Find where the given text appears and provide that cell's center as (X, Y) coordinate. 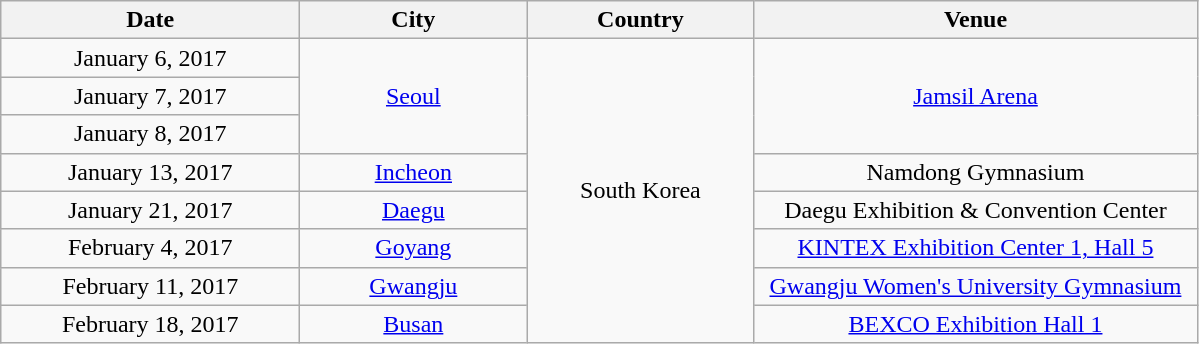
Venue (976, 20)
Jamsil Arena (976, 96)
Date (150, 20)
Seoul (414, 96)
Goyang (414, 248)
February 11, 2017 (150, 286)
Country (640, 20)
January 21, 2017 (150, 210)
Daegu Exhibition & Convention Center (976, 210)
Daegu (414, 210)
February 18, 2017 (150, 324)
KINTEX Exhibition Center 1, Hall 5 (976, 248)
Namdong Gymnasium (976, 172)
January 13, 2017 (150, 172)
BEXCO Exhibition Hall 1 (976, 324)
City (414, 20)
January 6, 2017 (150, 58)
Gwangju Women's University Gymnasium (976, 286)
South Korea (640, 191)
January 8, 2017 (150, 134)
Incheon (414, 172)
Busan (414, 324)
Gwangju (414, 286)
January 7, 2017 (150, 96)
February 4, 2017 (150, 248)
